Search for the cell housing the specified text and yield its [X, Y] center coordinate. 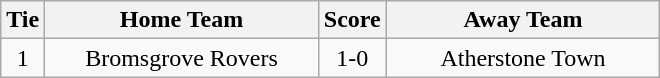
Atherstone Town [523, 58]
Away Team [523, 20]
Score [352, 20]
Bromsgrove Rovers [182, 58]
Tie [23, 20]
1 [23, 58]
Home Team [182, 20]
1-0 [352, 58]
